Pinpoint the cell where the given text exists, returning its [X, Y] midpoint coordinate. 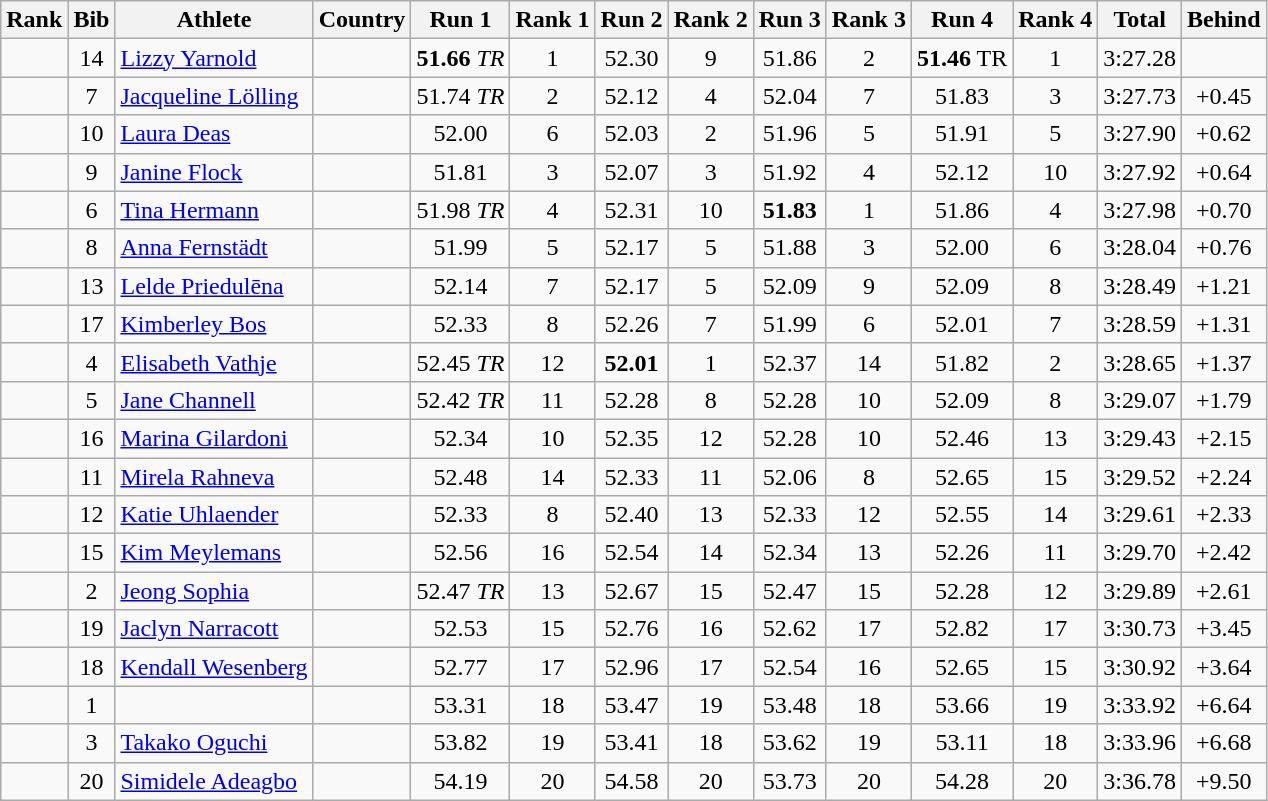
Behind [1224, 20]
Jeong Sophia [214, 591]
53.31 [460, 705]
+9.50 [1224, 781]
+3.45 [1224, 629]
Bib [92, 20]
51.82 [962, 362]
Rank 3 [868, 20]
+2.42 [1224, 553]
3:30.73 [1140, 629]
52.14 [460, 286]
51.96 [790, 134]
52.62 [790, 629]
3:27.98 [1140, 210]
54.58 [632, 781]
53.41 [632, 743]
53.73 [790, 781]
52.37 [790, 362]
51.91 [962, 134]
Mirela Rahneva [214, 477]
3:29.43 [1140, 438]
Marina Gilardoni [214, 438]
52.07 [632, 172]
52.77 [460, 667]
Rank [34, 20]
Run 1 [460, 20]
3:28.59 [1140, 324]
53.82 [460, 743]
+0.76 [1224, 248]
+2.33 [1224, 515]
Total [1140, 20]
52.47 TR [460, 591]
3:28.65 [1140, 362]
54.28 [962, 781]
Athlete [214, 20]
3:27.73 [1140, 96]
3:28.04 [1140, 248]
3:33.96 [1140, 743]
52.67 [632, 591]
Rank 2 [710, 20]
52.45 TR [460, 362]
Jane Channell [214, 400]
3:29.07 [1140, 400]
53.62 [790, 743]
51.88 [790, 248]
52.31 [632, 210]
Kendall Wesenberg [214, 667]
3:27.92 [1140, 172]
52.82 [962, 629]
52.53 [460, 629]
Kim Meylemans [214, 553]
53.47 [632, 705]
Rank 1 [552, 20]
3:30.92 [1140, 667]
+0.64 [1224, 172]
Lizzy Yarnold [214, 58]
53.11 [962, 743]
52.42 TR [460, 400]
52.48 [460, 477]
53.48 [790, 705]
+6.64 [1224, 705]
3:27.28 [1140, 58]
Anna Fernstädt [214, 248]
52.40 [632, 515]
52.47 [790, 591]
52.35 [632, 438]
+0.62 [1224, 134]
+6.68 [1224, 743]
3:29.61 [1140, 515]
+2.24 [1224, 477]
3:33.92 [1140, 705]
Tina Hermann [214, 210]
Run 2 [632, 20]
Jaclyn Narracott [214, 629]
52.55 [962, 515]
53.66 [962, 705]
51.74 TR [460, 96]
Run 3 [790, 20]
3:36.78 [1140, 781]
+1.37 [1224, 362]
3:29.70 [1140, 553]
+2.15 [1224, 438]
52.96 [632, 667]
52.06 [790, 477]
+2.61 [1224, 591]
52.30 [632, 58]
+1.79 [1224, 400]
52.04 [790, 96]
Kimberley Bos [214, 324]
51.66 TR [460, 58]
51.92 [790, 172]
Country [362, 20]
Run 4 [962, 20]
+1.31 [1224, 324]
3:27.90 [1140, 134]
Lelde Priedulēna [214, 286]
3:29.89 [1140, 591]
3:28.49 [1140, 286]
52.56 [460, 553]
Katie Uhlaender [214, 515]
52.46 [962, 438]
Elisabeth Vathje [214, 362]
Takako Oguchi [214, 743]
Rank 4 [1056, 20]
3:29.52 [1140, 477]
Laura Deas [214, 134]
+3.64 [1224, 667]
51.46 TR [962, 58]
Jacqueline Lölling [214, 96]
52.76 [632, 629]
51.98 TR [460, 210]
+1.21 [1224, 286]
54.19 [460, 781]
+0.70 [1224, 210]
51.81 [460, 172]
+0.45 [1224, 96]
Janine Flock [214, 172]
Simidele Adeagbo [214, 781]
52.03 [632, 134]
